Return the [x, y] coordinate for the center point of the cell that contains the specified text.  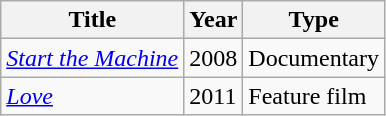
Start the Machine [92, 58]
2008 [214, 58]
2011 [214, 96]
Type [314, 20]
Feature film [314, 96]
Year [214, 20]
Love [92, 96]
Documentary [314, 58]
Title [92, 20]
